Detect which cell encompasses the target text, then output its [x, y] center coordinate. 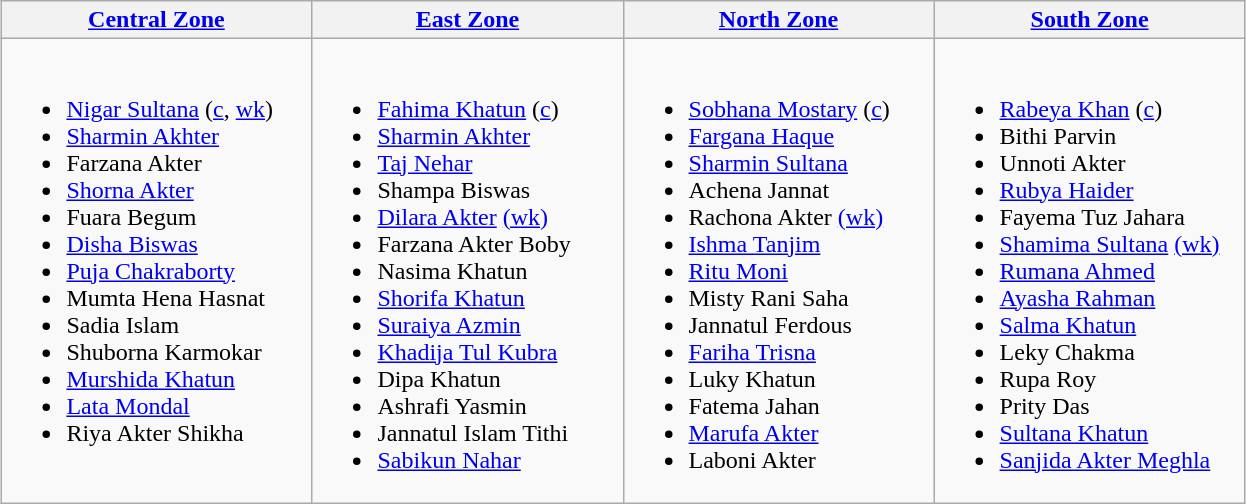
South Zone [1090, 20]
East Zone [468, 20]
North Zone [778, 20]
Central Zone [156, 20]
